For the text-containing cell, return its midpoint in (X, Y) coordinate format. 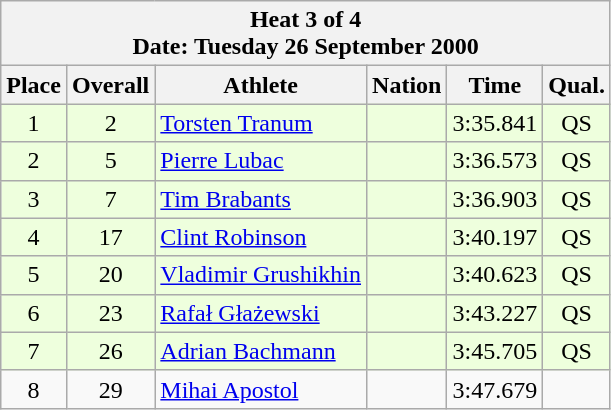
3:40.623 (495, 275)
3 (34, 199)
8 (34, 389)
3:35.841 (495, 123)
Heat 3 of 4 Date: Tuesday 26 September 2000 (306, 34)
20 (110, 275)
1 (34, 123)
Vladimir Grushikhin (261, 275)
Tim Brabants (261, 199)
Athlete (261, 85)
Mihai Apostol (261, 389)
3:40.197 (495, 237)
Rafał Głażewski (261, 313)
3:36.573 (495, 161)
29 (110, 389)
Nation (407, 85)
26 (110, 351)
3:43.227 (495, 313)
Overall (110, 85)
Place (34, 85)
6 (34, 313)
Torsten Tranum (261, 123)
Pierre Lubac (261, 161)
Adrian Bachmann (261, 351)
Clint Robinson (261, 237)
17 (110, 237)
4 (34, 237)
3:45.705 (495, 351)
3:36.903 (495, 199)
3:47.679 (495, 389)
Qual. (577, 85)
Time (495, 85)
23 (110, 313)
